Provide the (x, y) coordinate of the cell's center where the given text is located.  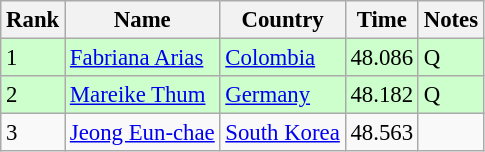
3 (33, 133)
48.086 (382, 58)
2 (33, 95)
South Korea (282, 133)
Jeong Eun-chae (142, 133)
Country (282, 20)
Germany (282, 95)
Colombia (282, 58)
Time (382, 20)
Fabriana Arias (142, 58)
Rank (33, 20)
Mareike Thum (142, 95)
48.182 (382, 95)
1 (33, 58)
Name (142, 20)
48.563 (382, 133)
Notes (450, 20)
